Return (x, y) of the center of cell containing provided text 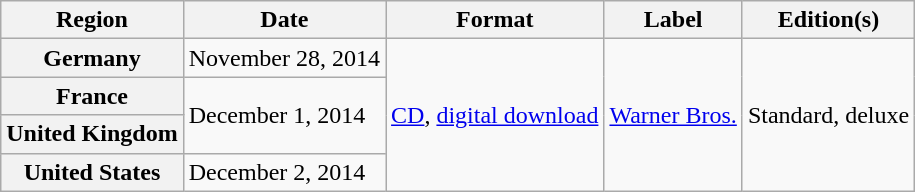
Edition(s) (828, 20)
France (92, 96)
November 28, 2014 (284, 58)
Standard, deluxe (828, 115)
Region (92, 20)
United States (92, 172)
United Kingdom (92, 134)
Date (284, 20)
December 1, 2014 (284, 115)
Warner Bros. (673, 115)
December 2, 2014 (284, 172)
Label (673, 20)
Format (495, 20)
CD, digital download (495, 115)
Germany (92, 58)
